Extract the [X, Y] coordinate from the center of the cell holding the provided text.  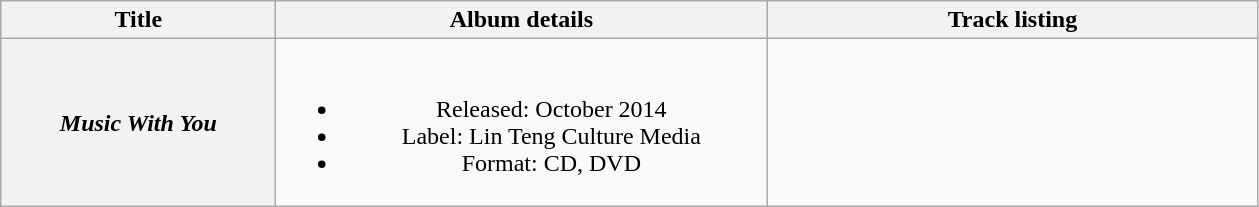
Album details [522, 20]
Released: October 2014Label: Lin Teng Culture MediaFormat: CD, DVD [522, 122]
Title [138, 20]
Track listing [1012, 20]
Music With You [138, 122]
